Detect which cell encompasses the target text, then output its [x, y] center coordinate. 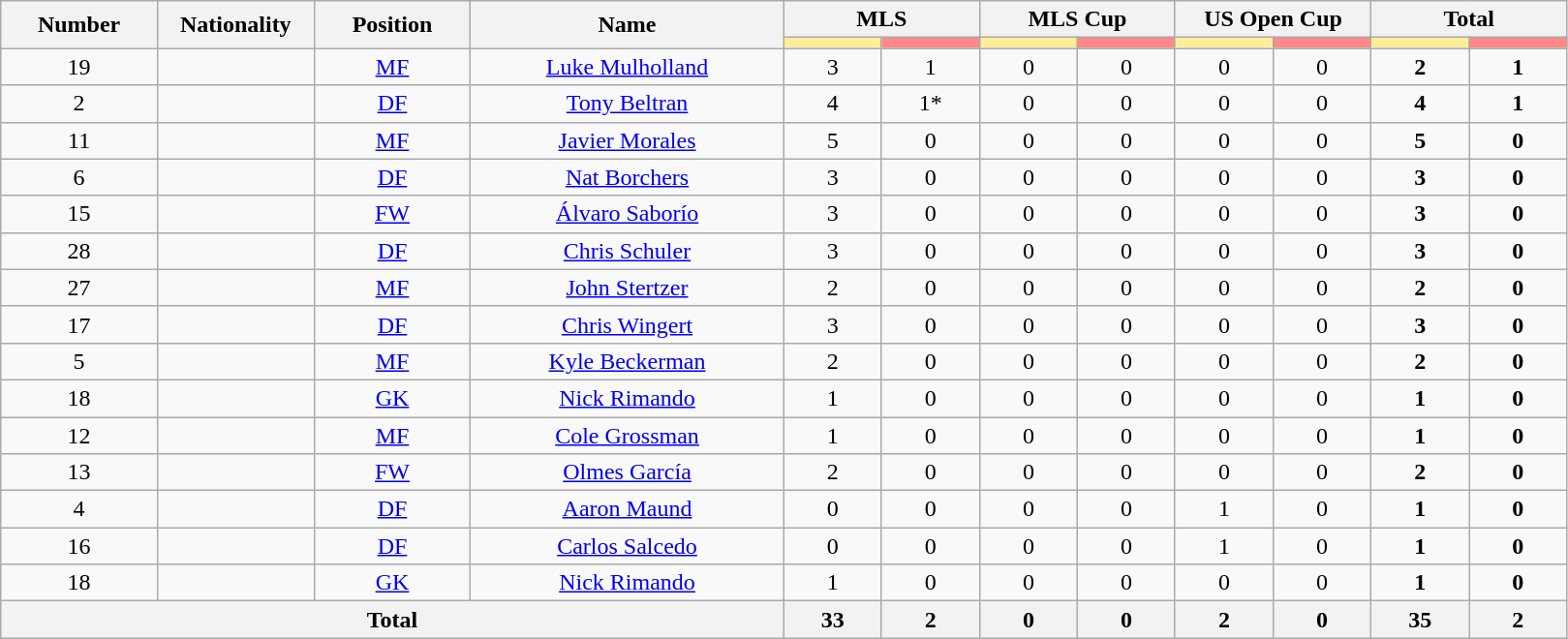
Chris Schuler [628, 251]
35 [1420, 620]
Javier Morales [628, 140]
Nationality [235, 25]
Kyle Beckerman [628, 361]
27 [79, 288]
Luke Mulholland [628, 67]
Cole Grossman [628, 435]
Aaron Maund [628, 509]
Álvaro Saborío [628, 214]
Olmes García [628, 472]
Carlos Salcedo [628, 546]
MLS [881, 19]
MLS Cup [1077, 19]
28 [79, 251]
Position [392, 25]
John Stertzer [628, 288]
17 [79, 324]
Tony Beltran [628, 104]
US Open Cup [1273, 19]
11 [79, 140]
Nat Borchers [628, 177]
Number [79, 25]
15 [79, 214]
12 [79, 435]
16 [79, 546]
Name [628, 25]
Chris Wingert [628, 324]
19 [79, 67]
6 [79, 177]
13 [79, 472]
1* [930, 104]
33 [833, 620]
